Search for the cell housing the specified text and yield its [X, Y] center coordinate. 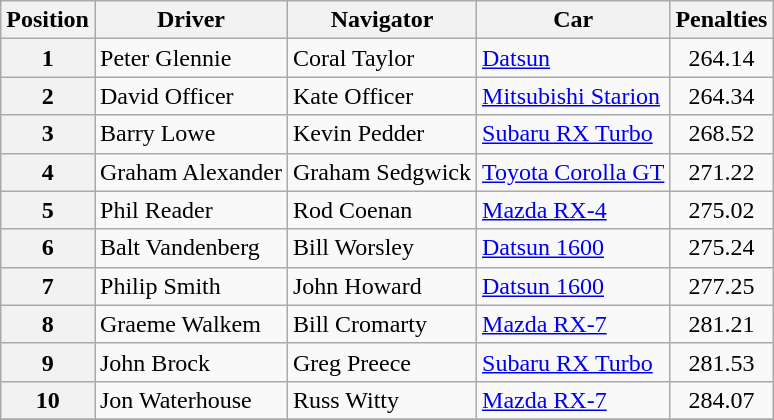
Peter Glennie [190, 58]
8 [48, 324]
10 [48, 400]
Coral Taylor [382, 58]
Rod Coenan [382, 210]
Philip Smith [190, 286]
268.52 [722, 134]
264.14 [722, 58]
Mazda RX-4 [574, 210]
275.02 [722, 210]
9 [48, 362]
Datsun [574, 58]
David Officer [190, 96]
3 [48, 134]
Mitsubishi Starion [574, 96]
Barry Lowe [190, 134]
2 [48, 96]
Graham Alexander [190, 172]
4 [48, 172]
281.53 [722, 362]
6 [48, 248]
Jon Waterhouse [190, 400]
Greg Preece [382, 362]
284.07 [722, 400]
Bill Worsley [382, 248]
1 [48, 58]
Position [48, 20]
Navigator [382, 20]
Penalties [722, 20]
John Howard [382, 286]
Phil Reader [190, 210]
5 [48, 210]
Kate Officer [382, 96]
Toyota Corolla GT [574, 172]
264.34 [722, 96]
Russ Witty [382, 400]
Bill Cromarty [382, 324]
277.25 [722, 286]
John Brock [190, 362]
Graeme Walkem [190, 324]
Graham Sedgwick [382, 172]
275.24 [722, 248]
Kevin Pedder [382, 134]
Driver [190, 20]
281.21 [722, 324]
Balt Vandenberg [190, 248]
271.22 [722, 172]
7 [48, 286]
Car [574, 20]
